Capture the cell that displays the provided text and extract its (X, Y) central coordinate. 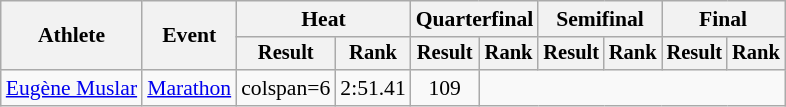
Heat (324, 19)
Event (189, 36)
Semifinal (600, 19)
Eugène Muslar (72, 88)
Quarterfinal (475, 19)
Athlete (72, 36)
Final (724, 19)
Marathon (189, 88)
2:51.41 (372, 88)
109 (445, 88)
colspan=6 (286, 88)
